Scan for the cell matching the given text and deliver its [X, Y] coordinate at center. 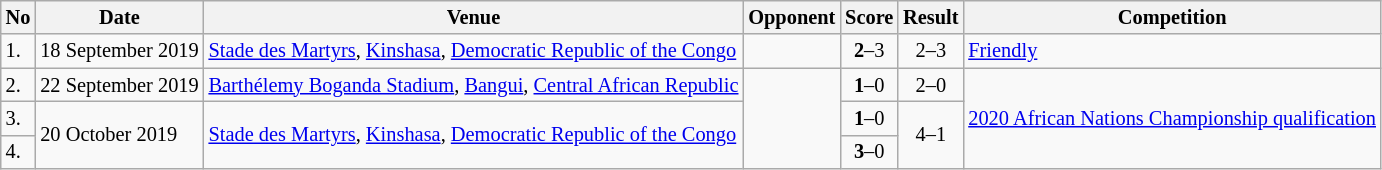
Barthélemy Boganda Stadium, Bangui, Central African Republic [474, 85]
18 September 2019 [119, 51]
4. [18, 152]
2–0 [930, 85]
20 October 2019 [119, 134]
Friendly [1172, 51]
Opponent [792, 17]
2020 African Nations Championship qualification [1172, 118]
Competition [1172, 17]
Venue [474, 17]
22 September 2019 [119, 85]
3–0 [869, 152]
Result [930, 17]
No [18, 17]
3. [18, 118]
1. [18, 51]
Date [119, 17]
4–1 [930, 134]
2. [18, 85]
Score [869, 17]
